Return the [x, y] coordinate for the center point of the cell that contains the specified text.  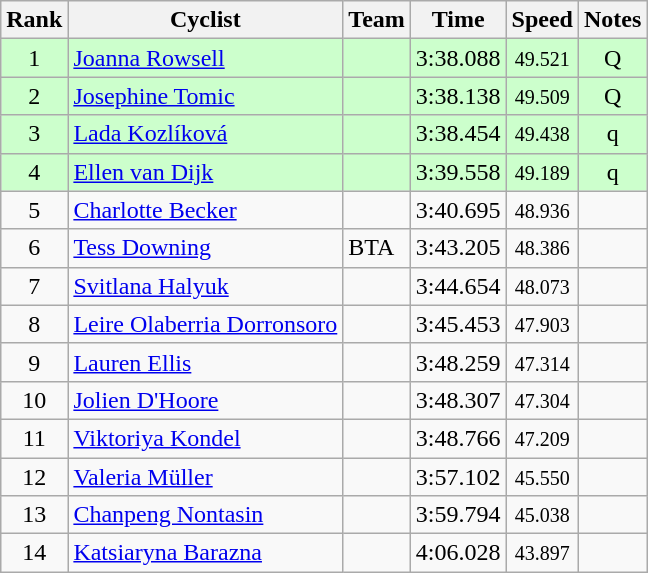
3:39.558 [458, 172]
Valeria Müller [206, 477]
Josephine Tomic [206, 96]
3:38.138 [458, 96]
Charlotte Becker [206, 210]
3:59.794 [458, 515]
Team [377, 20]
Viktoriya Kondel [206, 438]
13 [34, 515]
2 [34, 96]
Svitlana Halyuk [206, 286]
Ellen van Dijk [206, 172]
3 [34, 134]
3:44.654 [458, 286]
7 [34, 286]
48.936 [542, 210]
Chanpeng Nontasin [206, 515]
49.438 [542, 134]
47.903 [542, 324]
49.509 [542, 96]
4:06.028 [458, 553]
9 [34, 362]
Time [458, 20]
3:57.102 [458, 477]
Lada Kozlíková [206, 134]
3:48.766 [458, 438]
47.304 [542, 400]
48.386 [542, 248]
45.038 [542, 515]
49.521 [542, 58]
47.314 [542, 362]
Notes [612, 20]
Leire Olaberria Dorronsoro [206, 324]
Jolien D'Hoore [206, 400]
3:40.695 [458, 210]
14 [34, 553]
3:48.307 [458, 400]
3:38.088 [458, 58]
3:38.454 [458, 134]
Lauren Ellis [206, 362]
Speed [542, 20]
Katsiaryna Barazna [206, 553]
3:43.205 [458, 248]
5 [34, 210]
47.209 [542, 438]
Joanna Rowsell [206, 58]
49.189 [542, 172]
Tess Downing [206, 248]
12 [34, 477]
Cyclist [206, 20]
6 [34, 248]
1 [34, 58]
4 [34, 172]
48.073 [542, 286]
10 [34, 400]
43.897 [542, 553]
45.550 [542, 477]
8 [34, 324]
3:48.259 [458, 362]
11 [34, 438]
Rank [34, 20]
BTA [377, 248]
3:45.453 [458, 324]
